Output the (X, Y) coordinate of the center of the cell containing the given text.  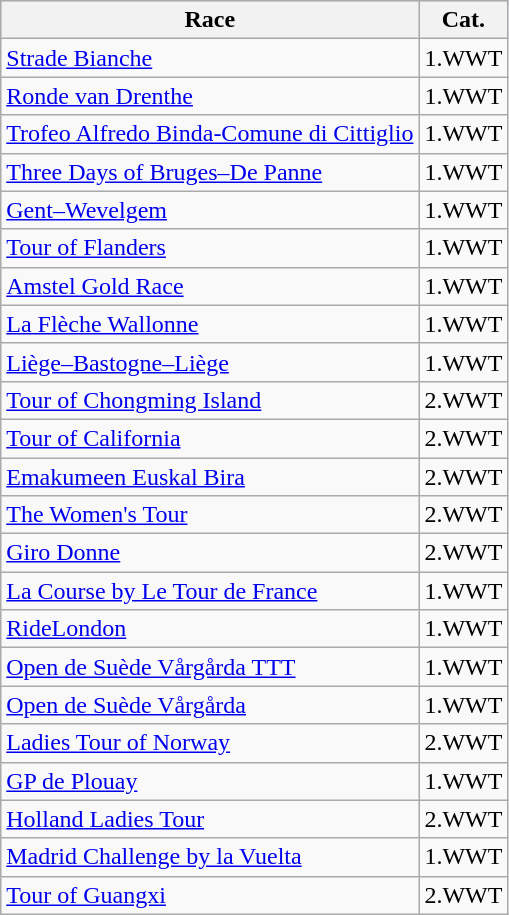
Tour of Flanders (210, 248)
Trofeo Alfredo Binda-Comune di Cittiglio (210, 134)
Race (210, 20)
Emakumeen Euskal Bira (210, 477)
Three Days of Bruges–De Panne (210, 172)
Amstel Gold Race (210, 286)
The Women's Tour (210, 515)
La Course by Le Tour de France (210, 591)
Gent–Wevelgem (210, 210)
Ronde van Drenthe (210, 96)
Madrid Challenge by la Vuelta (210, 857)
Ladies Tour of Norway (210, 743)
Open de Suède Vårgårda (210, 705)
Giro Donne (210, 553)
RideLondon (210, 629)
Holland Ladies Tour (210, 819)
GP de Plouay (210, 781)
Open de Suède Vårgårda TTT (210, 667)
La Flèche Wallonne (210, 324)
Cat. (464, 20)
Liège–Bastogne–Liège (210, 362)
Tour of Chongming Island (210, 400)
Tour of California (210, 438)
Strade Bianche (210, 58)
Tour of Guangxi (210, 895)
